Find where the given text appears and provide that cell's center as (x, y) coordinate. 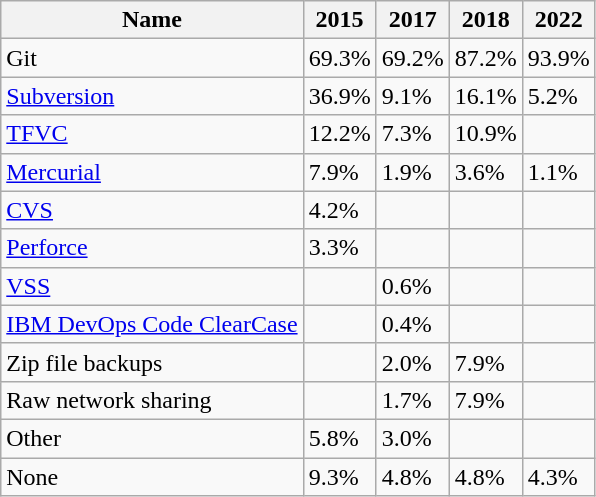
5.8% (340, 438)
69.3% (340, 58)
1.7% (412, 400)
Raw network sharing (152, 400)
IBM DevOps Code ClearCase (152, 324)
1.9% (412, 172)
None (152, 477)
69.2% (412, 58)
87.2% (486, 58)
Subversion (152, 96)
2018 (486, 20)
0.4% (412, 324)
3.6% (486, 172)
Zip file backups (152, 362)
4.3% (558, 477)
2017 (412, 20)
Git (152, 58)
7.3% (412, 134)
2022 (558, 20)
Name (152, 20)
9.1% (412, 96)
3.0% (412, 438)
93.9% (558, 58)
Perforce (152, 248)
Other (152, 438)
Mercurial (152, 172)
1.1% (558, 172)
9.3% (340, 477)
0.6% (412, 286)
2015 (340, 20)
TFVC (152, 134)
3.3% (340, 248)
2.0% (412, 362)
36.9% (340, 96)
CVS (152, 210)
4.2% (340, 210)
16.1% (486, 96)
10.9% (486, 134)
VSS (152, 286)
12.2% (340, 134)
5.2% (558, 96)
